Locate the cell with the specified text and output its [X, Y] center coordinate. 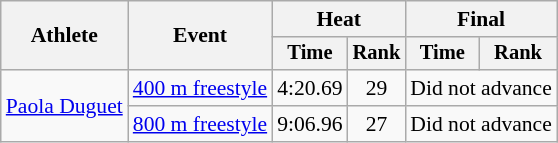
Final [481, 19]
Heat [338, 19]
4:20.69 [310, 88]
Paola Duguet [64, 106]
Athlete [64, 36]
29 [377, 88]
400 m freestyle [200, 88]
800 m freestyle [200, 124]
Event [200, 36]
27 [377, 124]
9:06.96 [310, 124]
